Scan for the cell matching the given text and deliver its (X, Y) coordinate at center. 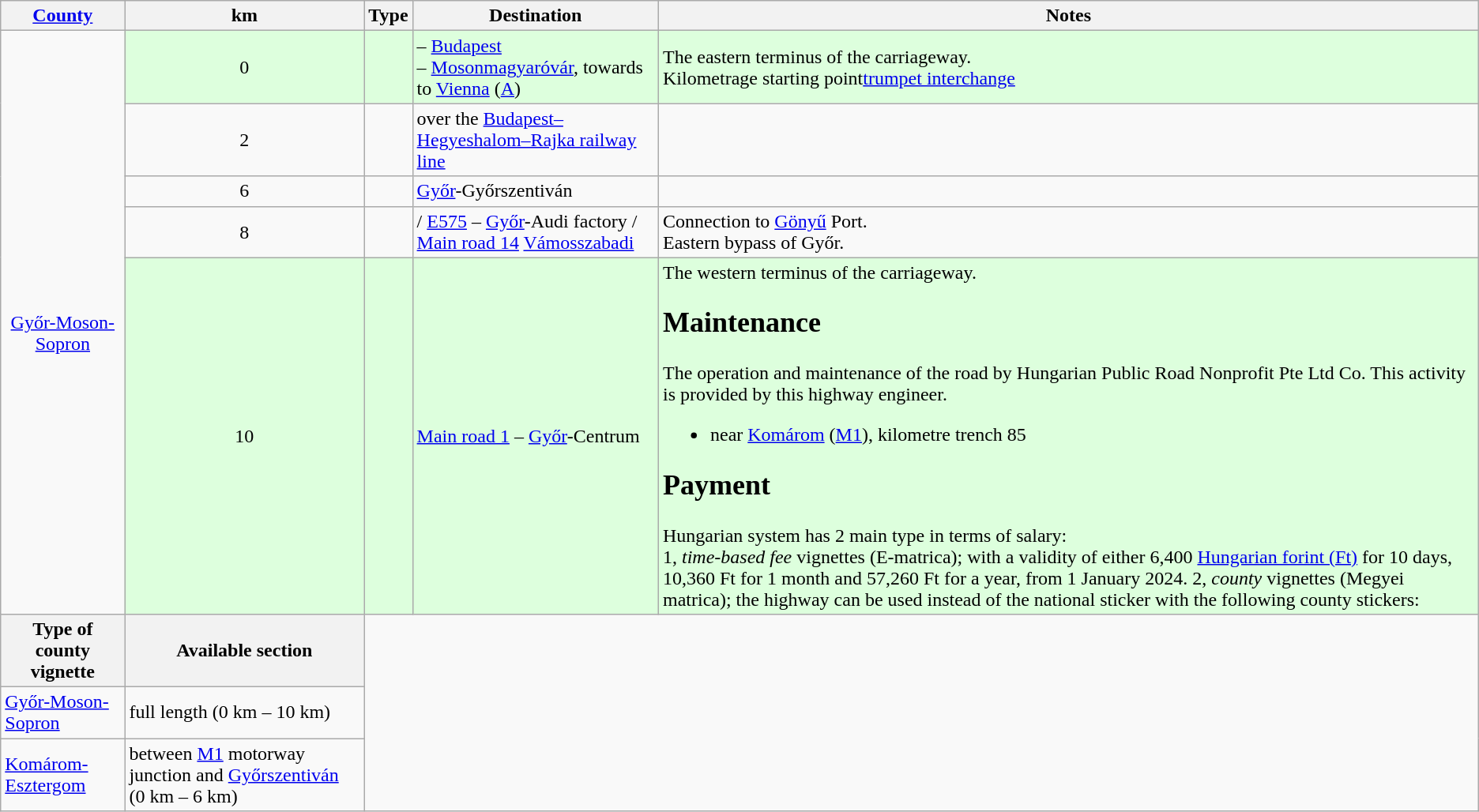
Type (389, 16)
10 (245, 436)
Győr-Győrszentiván (536, 191)
County (63, 16)
6 (245, 191)
8 (245, 232)
– Budapest – Mosonmagyaróvár, towards to Vienna (A) (536, 67)
Notes (1068, 16)
Available section (245, 651)
Connection to Gönyű Port.Eastern bypass of Győr. (1068, 232)
km (245, 16)
between M1 motorway junction and Győrszentiván (0 km – 6 km) (245, 775)
over the Budapest–Hegyeshalom–Rajka railway line (536, 140)
2 (245, 140)
Destination (536, 16)
full length (0 km – 10 km) (245, 712)
Komárom-Esztergom (63, 775)
The eastern terminus of the carriageway.Kilometrage starting pointtrumpet interchange (1068, 67)
Main road 1 – Győr-Centrum (536, 436)
/ E575 – Győr-Audi factory / Main road 14 Vámosszabadi (536, 232)
Type of county vignette (63, 651)
0 (245, 67)
